Return [X, Y] of the center of cell containing provided text 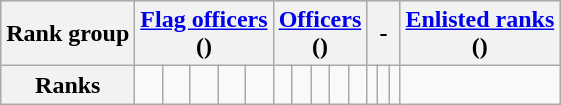
Flag officers() [204, 34]
Rank group [68, 34]
Officers() [320, 34]
Ranks [68, 85]
- [384, 34]
Enlisted ranks() [480, 34]
